Identify which cell holds the provided text, then report its (x, y) central coordinate. 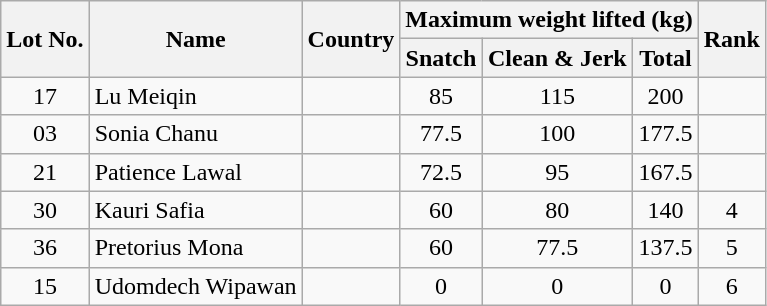
21 (45, 172)
Total (666, 58)
03 (45, 134)
Maximum weight lifted (kg) (549, 20)
140 (666, 210)
Country (351, 39)
Clean & Jerk (558, 58)
167.5 (666, 172)
85 (441, 96)
72.5 (441, 172)
177.5 (666, 134)
6 (732, 286)
Rank (732, 39)
36 (45, 248)
Kauri Safia (196, 210)
80 (558, 210)
Name (196, 39)
17 (45, 96)
Patience Lawal (196, 172)
137.5 (666, 248)
115 (558, 96)
Lot No. (45, 39)
Sonia Chanu (196, 134)
15 (45, 286)
Snatch (441, 58)
4 (732, 210)
Lu Meiqin (196, 96)
5 (732, 248)
30 (45, 210)
100 (558, 134)
200 (666, 96)
Udomdech Wipawan (196, 286)
95 (558, 172)
Pretorius Mona (196, 248)
